Return (X, Y) of the center of cell containing provided text 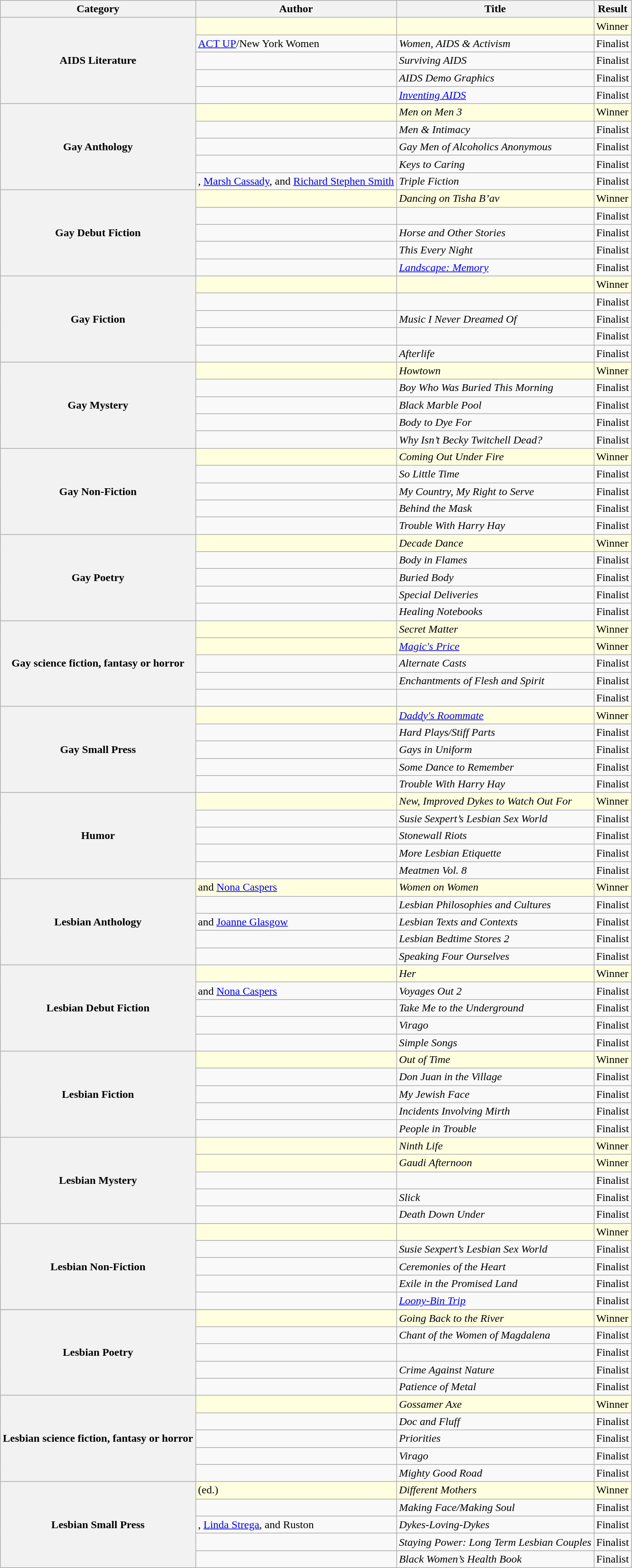
Women, AIDS & Activism (495, 43)
Patience of Metal (495, 1387)
People in Trouble (495, 1129)
Alternate Casts (495, 663)
Black Women’s Health Book (495, 1559)
Lesbian Small Press (98, 1525)
Buried Body (495, 577)
Take Me to the Underground (495, 1008)
Gay Poetry (98, 577)
Horse and Other Stories (495, 233)
Result (613, 9)
Title (495, 9)
Some Dance to Remember (495, 767)
Gay Anthology (98, 147)
Gays in Uniform (495, 749)
Triple Fiction (495, 181)
Keys to Caring (495, 164)
Mighty Good Road (495, 1473)
Men & Intimacy (495, 129)
Magic's Price (495, 646)
Voyages Out 2 (495, 991)
Gossamer Axe (495, 1404)
Speaking Four Ourselves (495, 956)
Daddy's Roommate (495, 715)
Lesbian Anthology (98, 922)
Afterlife (495, 353)
Lesbian Fiction (98, 1094)
, Marsh Cassady, and Richard Stephen Smith (296, 181)
Out of Time (495, 1060)
AIDS Literature (98, 61)
Lesbian Non-Fiction (98, 1266)
Women on Women (495, 887)
Lesbian Philosophies and Cultures (495, 905)
Coming Out Under Fire (495, 457)
Gay Men of Alcoholics Anonymous (495, 147)
Meatmen Vol. 8 (495, 870)
Healing Notebooks (495, 612)
Ceremonies of the Heart (495, 1266)
AIDS Demo Graphics (495, 78)
Gaudi Afternoon (495, 1163)
More Lesbian Etiquette (495, 853)
Gay Debut Fiction (98, 233)
Ninth Life (495, 1146)
New, Improved Dykes to Watch Out For (495, 801)
(ed.) (296, 1490)
Category (98, 9)
Lesbian Bedtime Stores 2 (495, 939)
Men on Men 3 (495, 112)
Gay Mystery (98, 405)
and Joanne Glasgow (296, 922)
, Linda Strega, and Ruston (296, 1525)
Music I Never Dreamed Of (495, 319)
Boy Who Was Buried This Morning (495, 388)
Gay Fiction (98, 319)
This Every Night (495, 250)
Incidents Involving Mirth (495, 1111)
Enchantments of Flesh and Spirit (495, 681)
ACT UP/New York Women (296, 43)
Stonewall Riots (495, 836)
My Jewish Face (495, 1094)
Body in Flames (495, 560)
Loony-Bin Trip (495, 1301)
Priorities (495, 1439)
Lesbian science fiction, fantasy or horror (98, 1439)
Gay Small Press (98, 749)
Dancing on Tisha B’av (495, 198)
Doc and Fluff (495, 1421)
Decade Dance (495, 543)
Body to Dye For (495, 422)
Exile in the Promised Land (495, 1283)
My Country, My Right to Serve (495, 491)
Lesbian Texts and Contexts (495, 922)
Dykes-Loving-Dykes (495, 1525)
Black Marble Pool (495, 405)
So Little Time (495, 474)
Inventing AIDS (495, 95)
Behind the Mask (495, 509)
Why Isn’t Becky Twitchell Dead? (495, 439)
Slick (495, 1197)
Landscape: Memory (495, 267)
Simple Songs (495, 1042)
Crime Against Nature (495, 1370)
Author (296, 9)
Hard Plays/Stiff Parts (495, 732)
Gay science fiction, fantasy or horror (98, 663)
Don Juan in the Village (495, 1077)
Lesbian Debut Fiction (98, 1008)
Her (495, 973)
Chant of the Women of Magdalena (495, 1335)
Surviving AIDS (495, 61)
Different Mothers (495, 1490)
Secret Matter (495, 629)
Gay Non-Fiction (98, 491)
Staying Power: Long Term Lesbian Couples (495, 1542)
Making Face/Making Soul (495, 1507)
Death Down Under (495, 1215)
Humor (98, 836)
Lesbian Poetry (98, 1353)
Lesbian Mystery (98, 1180)
Going Back to the River (495, 1318)
Special Deliveries (495, 595)
Howtown (495, 371)
